For the text-containing cell, return its midpoint in (x, y) coordinate format. 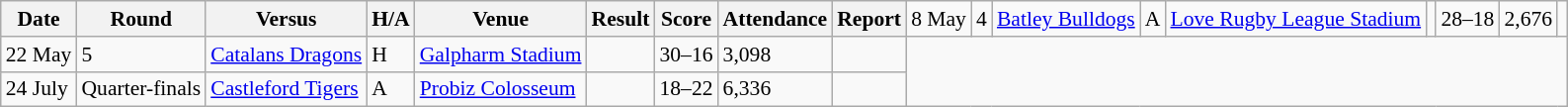
Catalans Dragons (287, 54)
H (391, 54)
Result (620, 19)
24 July (40, 89)
30–16 (686, 54)
5 (140, 54)
Round (140, 19)
Date (40, 19)
Attendance (776, 19)
4 (982, 19)
8 May (939, 19)
28–18 (1467, 19)
3,098 (776, 54)
Score (686, 19)
Batley Bulldogs (1066, 19)
6,336 (776, 89)
Galpharm Stadium (501, 54)
H/A (391, 19)
Venue (501, 19)
Probiz Colosseum (501, 89)
Versus (287, 19)
Report (869, 19)
Quarter-finals (140, 89)
22 May (40, 54)
18–22 (686, 89)
Castleford Tigers (287, 89)
Love Rugby League Stadium (1295, 19)
2,676 (1527, 19)
